Find where the given text appears and provide that cell's center as (X, Y) coordinate. 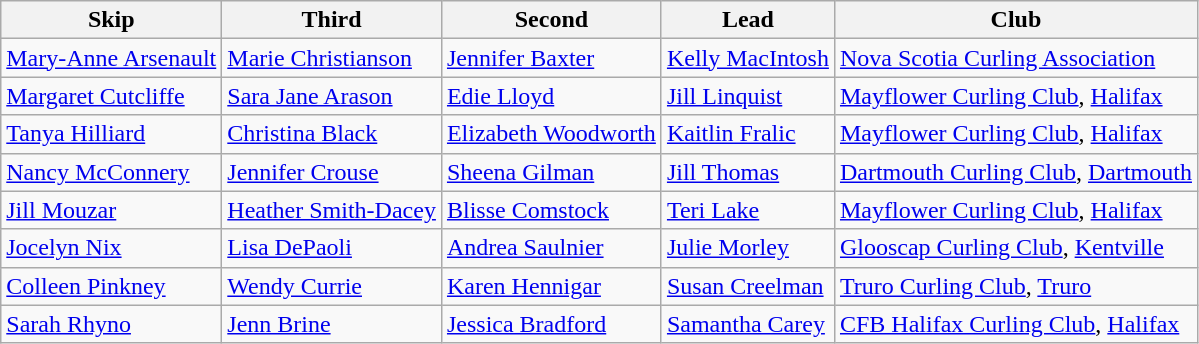
Heather Smith-Dacey (332, 210)
Karen Hennigar (551, 286)
Christina Black (332, 134)
Jill Linquist (748, 96)
Kelly MacIntosh (748, 58)
Jill Thomas (748, 172)
Third (332, 20)
Jenn Brine (332, 324)
Sheena Gilman (551, 172)
Blisse Comstock (551, 210)
Teri Lake (748, 210)
Andrea Saulnier (551, 248)
Nancy McConnery (112, 172)
Lead (748, 20)
Nova Scotia Curling Association (1016, 58)
Elizabeth Woodworth (551, 134)
CFB Halifax Curling Club, Halifax (1016, 324)
Jessica Bradford (551, 324)
Susan Creelman (748, 286)
Jill Mouzar (112, 210)
Sarah Rhyno (112, 324)
Kaitlin Fralic (748, 134)
Margaret Cutcliffe (112, 96)
Dartmouth Curling Club, Dartmouth (1016, 172)
Lisa DePaoli (332, 248)
Mary-Anne Arsenault (112, 58)
Colleen Pinkney (112, 286)
Skip (112, 20)
Wendy Currie (332, 286)
Marie Christianson (332, 58)
Jocelyn Nix (112, 248)
Club (1016, 20)
Jennifer Baxter (551, 58)
Sara Jane Arason (332, 96)
Julie Morley (748, 248)
Jennifer Crouse (332, 172)
Tanya Hilliard (112, 134)
Samantha Carey (748, 324)
Edie Lloyd (551, 96)
Truro Curling Club, Truro (1016, 286)
Second (551, 20)
Glooscap Curling Club, Kentville (1016, 248)
